Output the [X, Y] coordinate of the center of the cell containing the given text.  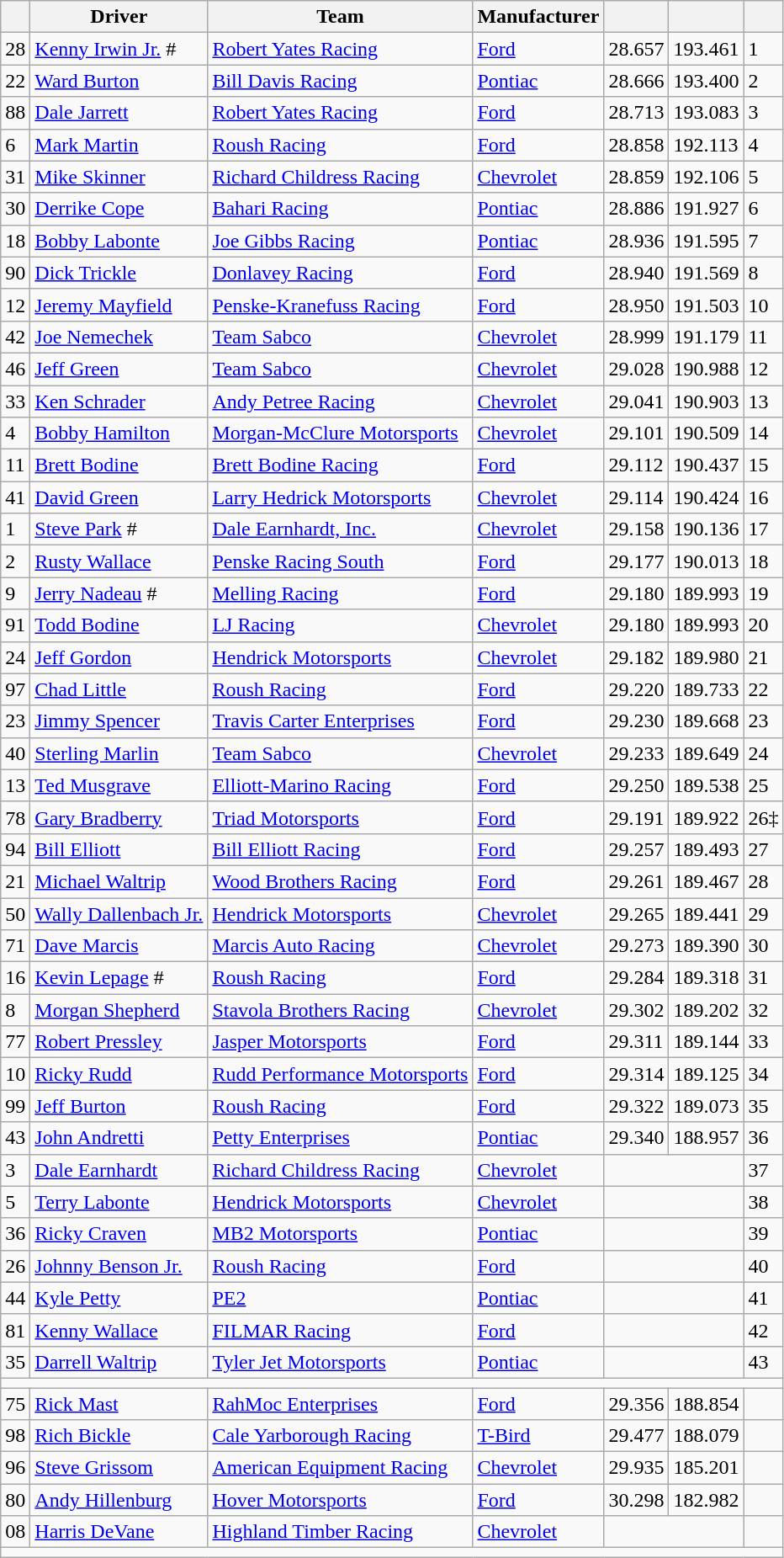
Mike Skinner [119, 177]
189.202 [707, 1010]
Larry Hedrick Motorsports [340, 497]
Ted Musgrave [119, 785]
Gary Bradberry [119, 817]
Terry Labonte [119, 1202]
Ward Burton [119, 81]
LJ Racing [340, 625]
29.477 [636, 1436]
Kyle Petty [119, 1298]
Robert Pressley [119, 1042]
29.322 [636, 1106]
77 [15, 1042]
Sterling Marlin [119, 753]
Brett Bodine [119, 465]
Bill Davis Racing [340, 81]
28.950 [636, 305]
29.028 [636, 369]
29.182 [636, 657]
Dick Trickle [119, 273]
Dale Jarrett [119, 113]
32 [764, 1010]
29.114 [636, 497]
9 [15, 593]
189.980 [707, 657]
Dale Earnhardt [119, 1170]
Ricky Craven [119, 1234]
189.493 [707, 849]
19 [764, 593]
189.144 [707, 1042]
Dale Earnhardt, Inc. [340, 529]
30.298 [636, 1500]
Chad Little [119, 689]
Driver [119, 17]
29.314 [636, 1074]
Melling Racing [340, 593]
Andy Petree Racing [340, 401]
193.083 [707, 113]
34 [764, 1074]
94 [15, 849]
Joe Gibbs Racing [340, 241]
28.713 [636, 113]
Petty Enterprises [340, 1138]
Bahari Racing [340, 209]
08 [15, 1532]
91 [15, 625]
Bill Elliott Racing [340, 849]
Cale Yarborough Racing [340, 1436]
29.250 [636, 785]
David Green [119, 497]
7 [764, 241]
193.400 [707, 81]
26‡ [764, 817]
Joe Nemechek [119, 337]
Brett Bodine Racing [340, 465]
98 [15, 1436]
188.957 [707, 1138]
29 [764, 913]
188.079 [707, 1436]
RahMoc Enterprises [340, 1403]
88 [15, 113]
14 [764, 433]
189.649 [707, 753]
Travis Carter Enterprises [340, 721]
190.903 [707, 401]
Johnny Benson Jr. [119, 1266]
39 [764, 1234]
Steve Grissom [119, 1468]
190.988 [707, 369]
29.101 [636, 433]
96 [15, 1468]
29.356 [636, 1403]
189.538 [707, 785]
Kevin Lepage # [119, 978]
189.318 [707, 978]
29.273 [636, 946]
28.858 [636, 145]
Andy Hillenburg [119, 1500]
Jeff Burton [119, 1106]
Jeff Gordon [119, 657]
90 [15, 273]
29.220 [636, 689]
75 [15, 1403]
191.595 [707, 241]
192.113 [707, 145]
Penske Racing South [340, 561]
Team [340, 17]
71 [15, 946]
189.467 [707, 881]
Penske-Kranefuss Racing [340, 305]
81 [15, 1330]
Morgan-McClure Motorsports [340, 433]
191.179 [707, 337]
50 [15, 913]
189.125 [707, 1074]
Ricky Rudd [119, 1074]
Manufacturer [538, 17]
29.935 [636, 1468]
28.859 [636, 177]
189.922 [707, 817]
Donlavey Racing [340, 273]
37 [764, 1170]
29.284 [636, 978]
27 [764, 849]
29.302 [636, 1010]
46 [15, 369]
MB2 Motorsports [340, 1234]
29.191 [636, 817]
Stavola Brothers Racing [340, 1010]
Morgan Shepherd [119, 1010]
15 [764, 465]
John Andretti [119, 1138]
29.265 [636, 913]
PE2 [340, 1298]
44 [15, 1298]
Marcis Auto Racing [340, 946]
185.201 [707, 1468]
Dave Marcis [119, 946]
192.106 [707, 177]
Kenny Irwin Jr. # [119, 49]
190.013 [707, 561]
Darrell Waltrip [119, 1362]
80 [15, 1500]
28.936 [636, 241]
Michael Waltrip [119, 881]
Jeff Green [119, 369]
189.668 [707, 721]
29.340 [636, 1138]
191.927 [707, 209]
189.073 [707, 1106]
Derrike Cope [119, 209]
Rick Mast [119, 1403]
Bobby Labonte [119, 241]
29.041 [636, 401]
Tyler Jet Motorsports [340, 1362]
T-Bird [538, 1436]
Kenny Wallace [119, 1330]
190.424 [707, 497]
29.257 [636, 849]
Rich Bickle [119, 1436]
Rusty Wallace [119, 561]
29.311 [636, 1042]
28.940 [636, 273]
28.666 [636, 81]
26 [15, 1266]
Todd Bodine [119, 625]
Triad Motorsports [340, 817]
29.230 [636, 721]
189.733 [707, 689]
29.158 [636, 529]
Mark Martin [119, 145]
Wally Dallenbach Jr. [119, 913]
Bill Elliott [119, 849]
25 [764, 785]
Ken Schrader [119, 401]
Rudd Performance Motorsports [340, 1074]
190.437 [707, 465]
20 [764, 625]
29.261 [636, 881]
29.177 [636, 561]
189.390 [707, 946]
American Equipment Racing [340, 1468]
Hover Motorsports [340, 1500]
Elliott-Marino Racing [340, 785]
28.999 [636, 337]
28.886 [636, 209]
Harris DeVane [119, 1532]
Jimmy Spencer [119, 721]
28.657 [636, 49]
190.509 [707, 433]
193.461 [707, 49]
191.503 [707, 305]
Wood Brothers Racing [340, 881]
Steve Park # [119, 529]
97 [15, 689]
Bobby Hamilton [119, 433]
Jeremy Mayfield [119, 305]
Jasper Motorsports [340, 1042]
29.112 [636, 465]
38 [764, 1202]
17 [764, 529]
190.136 [707, 529]
FILMAR Racing [340, 1330]
78 [15, 817]
189.441 [707, 913]
191.569 [707, 273]
Highland Timber Racing [340, 1532]
182.982 [707, 1500]
Jerry Nadeau # [119, 593]
29.233 [636, 753]
99 [15, 1106]
188.854 [707, 1403]
